Extract the [X, Y] coordinate from the center of the cell holding the provided text.  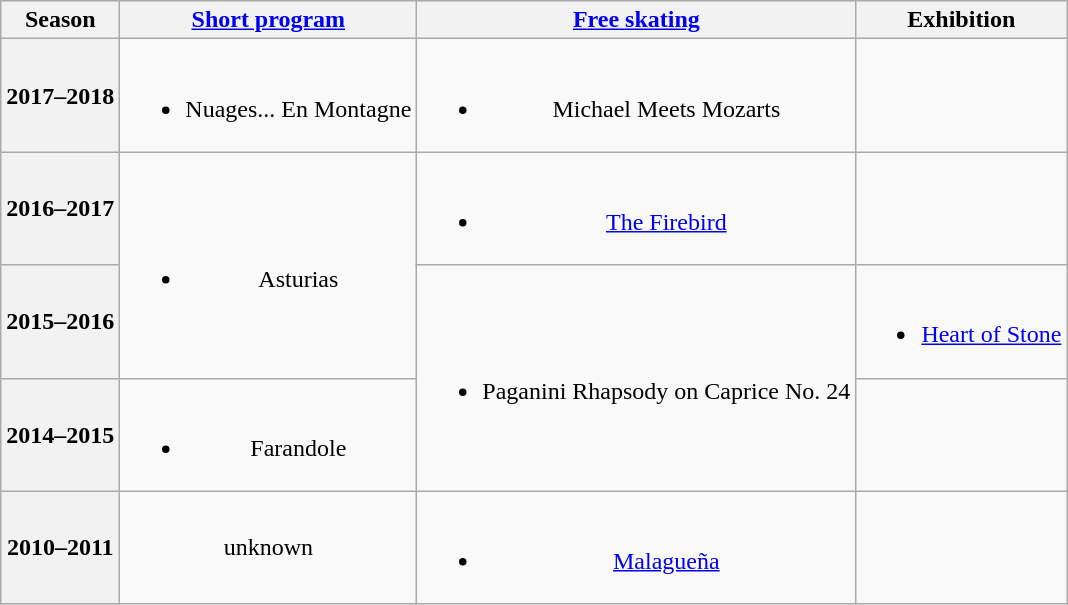
2010–2011 [60, 548]
Nuages... En Montagne [268, 96]
Season [60, 20]
Malagueña [636, 548]
Short program [268, 20]
2016–2017 [60, 208]
2014–2015 [60, 434]
Paganini Rhapsody on Caprice No. 24 [636, 378]
Exhibition [962, 20]
Michael Meets Mozarts [636, 96]
Heart of Stone [962, 322]
2017–2018 [60, 96]
Asturias [268, 265]
unknown [268, 548]
The Firebird [636, 208]
Farandole [268, 434]
Free skating [636, 20]
2015–2016 [60, 322]
